Determine the [X, Y] coordinate at the center of the cell enclosing the given text.  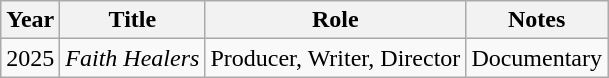
Notes [537, 20]
Role [336, 20]
2025 [30, 58]
Title [132, 20]
Producer, Writer, Director [336, 58]
Documentary [537, 58]
Faith Healers [132, 58]
Year [30, 20]
